Detect which cell encompasses the target text, then output its [X, Y] center coordinate. 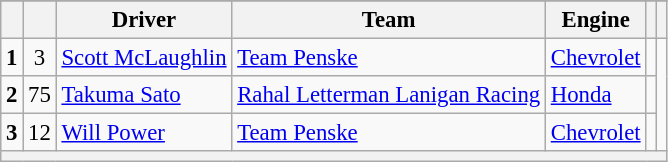
Honda [595, 95]
Rahal Letterman Lanigan Racing [389, 95]
1 [12, 58]
12 [40, 133]
Scott McLaughlin [144, 58]
Will Power [144, 133]
Team [389, 20]
2 [12, 95]
Driver [144, 20]
Engine [595, 20]
75 [40, 95]
Takuma Sato [144, 95]
